Locate the cell with the specified text and output its [x, y] center coordinate. 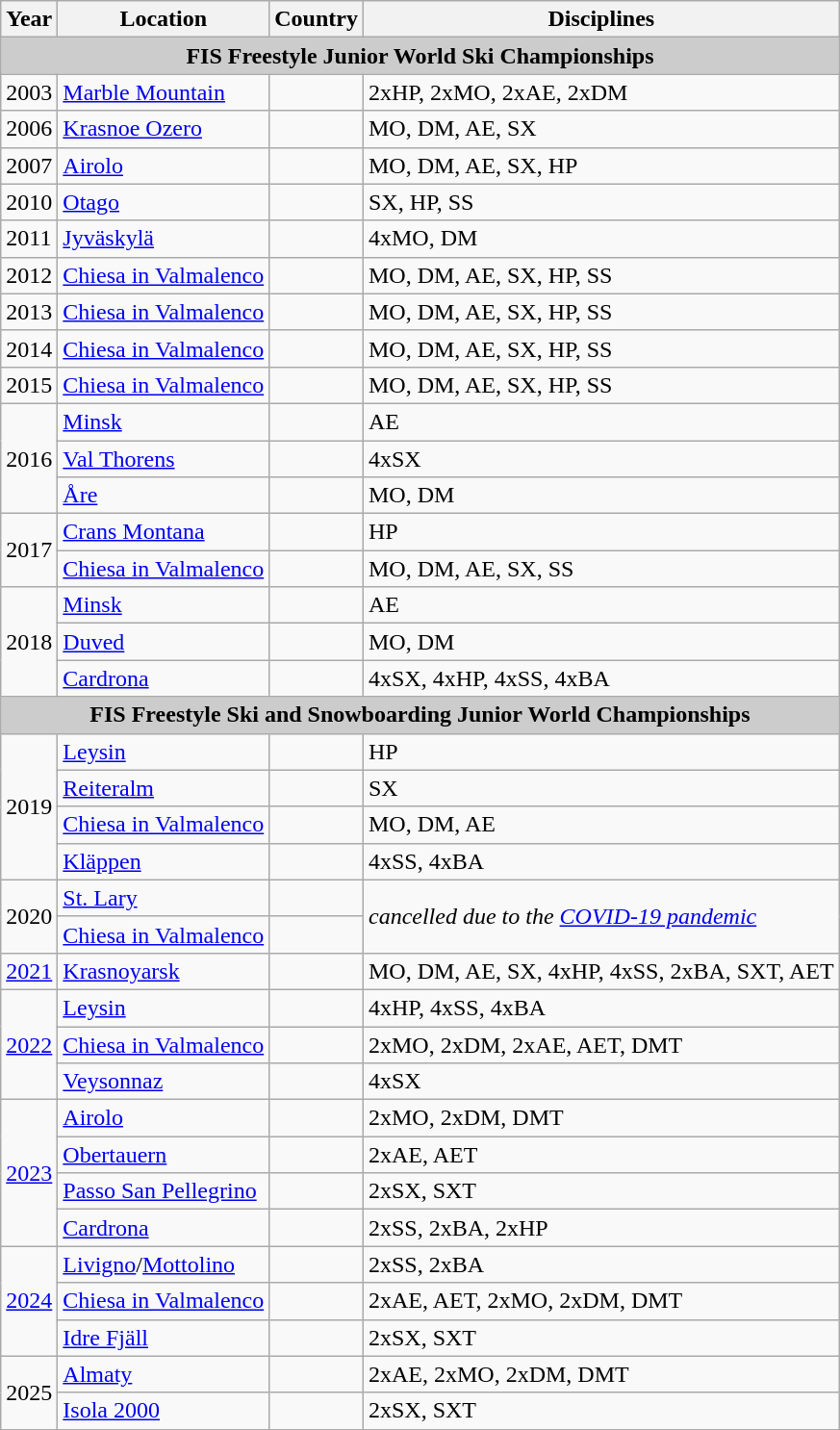
4xMO, DM [600, 239]
4xSX, 4xHP, 4xSS, 4xBA [600, 678]
Krasnoe Ozero [164, 129]
Disciplines [600, 19]
2007 [29, 166]
SX [600, 788]
2xSS, 2xBA [600, 1264]
2024 [29, 1301]
Reiteralm [164, 788]
Åre [164, 496]
2014 [29, 348]
MO, DM, AE, SX, HP [600, 166]
Almaty [164, 1374]
2xSS, 2xBA, 2xHP [600, 1228]
Obertauern [164, 1155]
2003 [29, 92]
4xSS, 4xBA [600, 861]
2021 [29, 971]
Location [164, 19]
Otago [164, 202]
FIS Freestyle Ski and Snowboarding Junior World Championships [420, 715]
Krasnoyarsk [164, 971]
SX, HP, SS [600, 202]
Kläppen [164, 861]
Passo San Pellegrino [164, 1191]
St. Lary [164, 898]
2025 [29, 1392]
FIS Freestyle Junior World Ski Championships [420, 56]
2xAE, 2xMO, 2xDM, DMT [600, 1374]
2022 [29, 1044]
2xAE, AET, 2xMO, 2xDM, DMT [600, 1301]
Isola 2000 [164, 1411]
Livigno/Mottolino [164, 1264]
2012 [29, 275]
Val Thorens [164, 459]
MO, DM, AE, SX, 4xHP, 4xSS, 2xBA, SXT, AET [600, 971]
2011 [29, 239]
2020 [29, 916]
2xAE, AET [600, 1155]
2016 [29, 458]
2013 [29, 312]
Duved [164, 642]
2015 [29, 385]
Idre Fjäll [164, 1338]
Year [29, 19]
2xHP, 2xMO, 2xAE, 2xDM [600, 92]
2xMO, 2xDM, 2xAE, AET, DMT [600, 1044]
MO, DM, AE, SX, SS [600, 569]
cancelled due to the COVID-19 pandemic [600, 916]
Marble Mountain [164, 92]
2023 [29, 1173]
Jyväskylä [164, 239]
2017 [29, 550]
MO, DM, AE [600, 825]
2010 [29, 202]
2006 [29, 129]
4xHP, 4xSS, 4xBA [600, 1008]
MO, DM, AE, SX [600, 129]
2xMO, 2xDM, DMT [600, 1118]
2019 [29, 806]
Veysonnaz [164, 1082]
Country [317, 19]
Crans Montana [164, 532]
2018 [29, 642]
